Search for the cell housing the specified text and yield its [X, Y] center coordinate. 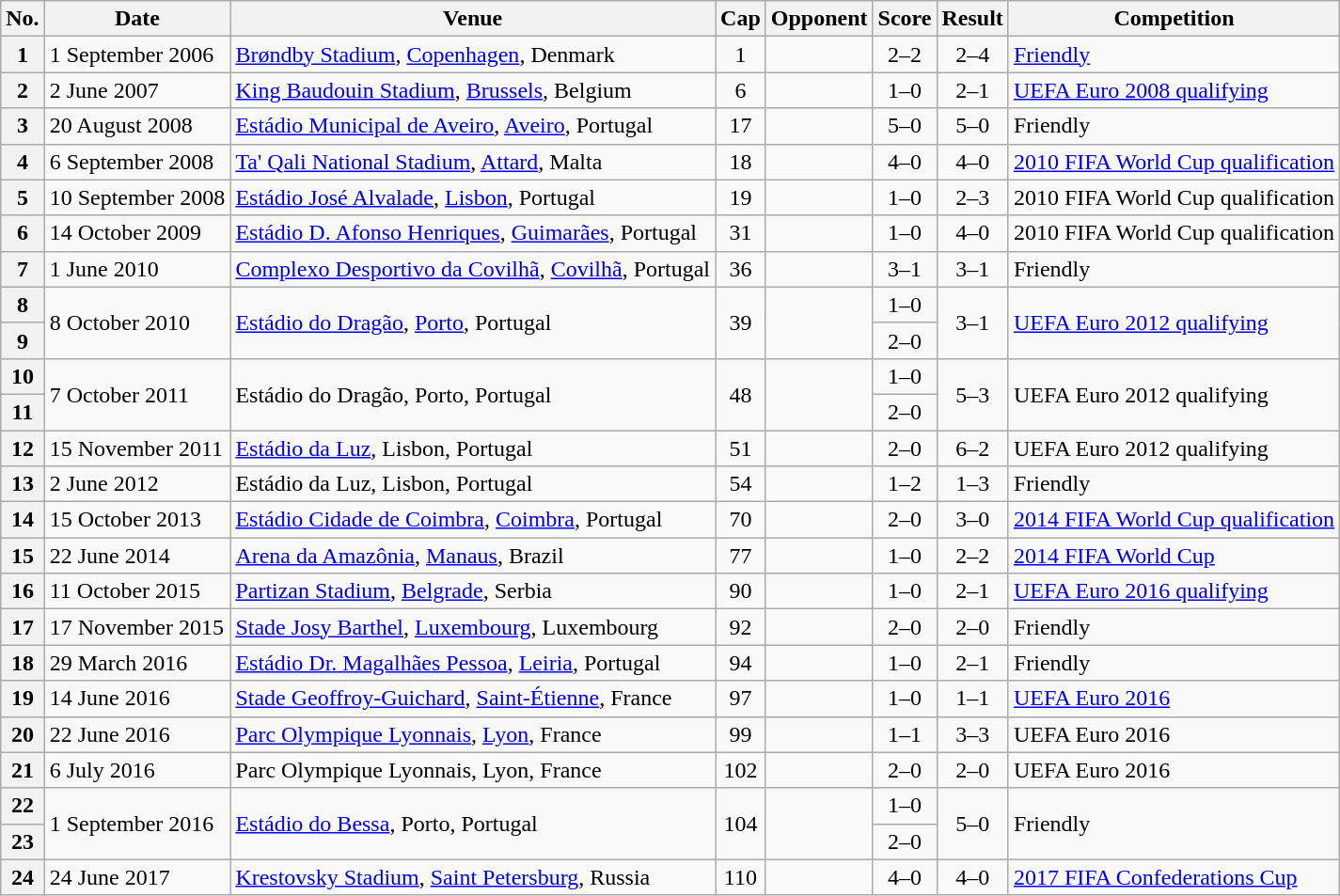
15 October 2013 [137, 520]
1 June 2010 [137, 269]
104 [741, 824]
20 [23, 734]
21 [23, 770]
14 October 2009 [137, 233]
10 [23, 376]
24 June 2017 [137, 877]
2 June 2007 [137, 90]
23 [23, 841]
2 June 2012 [137, 484]
3 [23, 126]
Estádio D. Afonso Henriques, Guimarães, Portugal [473, 233]
Opponent [819, 19]
Stade Josy Barthel, Luxembourg, Luxembourg [473, 627]
15 [23, 556]
Cap [741, 19]
97 [741, 699]
39 [741, 322]
92 [741, 627]
King Baudouin Stadium, Brussels, Belgium [473, 90]
48 [741, 394]
1–2 [905, 484]
1 September 2016 [137, 824]
Venue [473, 19]
UEFA Euro 2008 qualifying [1174, 90]
Ta' Qali National Stadium, Attard, Malta [473, 162]
1–3 [972, 484]
9 [23, 340]
1 September 2006 [137, 55]
70 [741, 520]
6–2 [972, 448]
3–0 [972, 520]
7 [23, 269]
14 June 2016 [137, 699]
2–4 [972, 55]
51 [741, 448]
94 [741, 663]
4 [23, 162]
8 October 2010 [137, 322]
90 [741, 591]
22 June 2014 [137, 556]
2 [23, 90]
Estádio Cidade de Coimbra, Coimbra, Portugal [473, 520]
2017 FIFA Confederations Cup [1174, 877]
2–3 [972, 197]
99 [741, 734]
Estádio Dr. Magalhães Pessoa, Leiria, Portugal [473, 663]
22 June 2016 [137, 734]
11 October 2015 [137, 591]
Arena da Amazônia, Manaus, Brazil [473, 556]
No. [23, 19]
7 October 2011 [137, 394]
UEFA Euro 2016 qualifying [1174, 591]
24 [23, 877]
6 July 2016 [137, 770]
54 [741, 484]
20 August 2008 [137, 126]
Estádio do Bessa, Porto, Portugal [473, 824]
5 [23, 197]
13 [23, 484]
102 [741, 770]
22 [23, 806]
31 [741, 233]
36 [741, 269]
Stade Geoffroy-Guichard, Saint-Étienne, France [473, 699]
15 November 2011 [137, 448]
Estádio Municipal de Aveiro, Aveiro, Portugal [473, 126]
Brøndby Stadium, Copenhagen, Denmark [473, 55]
2014 FIFA World Cup [1174, 556]
17 November 2015 [137, 627]
Result [972, 19]
14 [23, 520]
110 [741, 877]
29 March 2016 [137, 663]
5–3 [972, 394]
Krestovsky Stadium, Saint Petersburg, Russia [473, 877]
12 [23, 448]
Complexo Desportivo da Covilhã, Covilhã, Portugal [473, 269]
2014 FIFA World Cup qualification [1174, 520]
Partizan Stadium, Belgrade, Serbia [473, 591]
Competition [1174, 19]
Score [905, 19]
77 [741, 556]
8 [23, 305]
Date [137, 19]
Estádio José Alvalade, Lisbon, Portugal [473, 197]
10 September 2008 [137, 197]
3–3 [972, 734]
6 September 2008 [137, 162]
16 [23, 591]
11 [23, 412]
